Extract the [x, y] coordinate from the center of the cell holding the provided text.  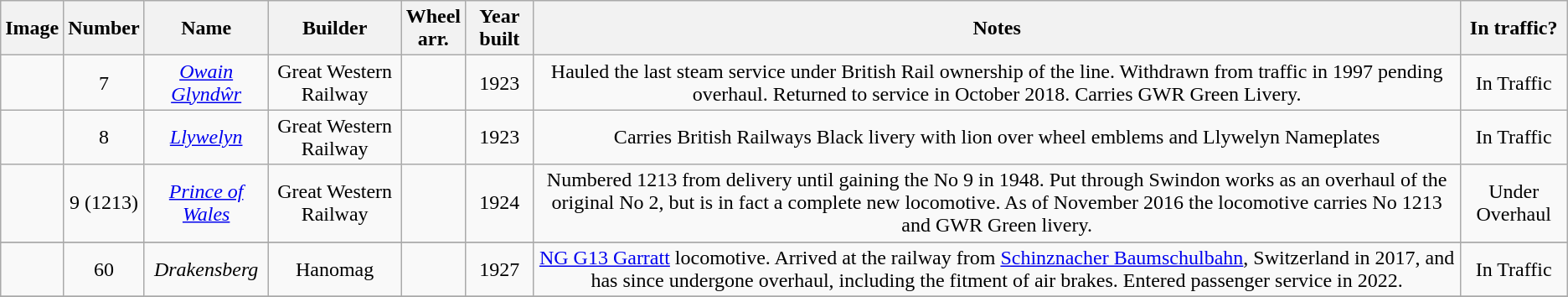
Year built [499, 29]
7 [104, 82]
Image [32, 29]
60 [104, 268]
Drakensberg [206, 268]
In traffic? [1514, 29]
1927 [499, 268]
Hanomag [335, 268]
Owain Glyndŵr [206, 82]
Prince of Wales [206, 203]
Wheel arr. [433, 29]
Number [104, 29]
Llywelyn [206, 138]
Name [206, 29]
9 (1213) [104, 203]
1924 [499, 203]
Under Overhaul [1514, 203]
Notes [997, 29]
8 [104, 138]
Carries British Railways Black livery with lion over wheel emblems and Llywelyn Nameplates [997, 138]
Builder [335, 29]
